Output the (X, Y) coordinate of the center of the cell containing the given text.  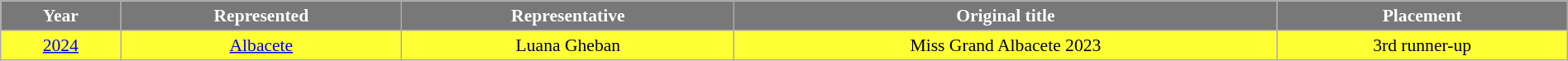
3rd runner-up (1422, 45)
Representative (568, 16)
Miss Grand Albacete 2023 (1006, 45)
2024 (61, 45)
Luana Gheban (568, 45)
Placement (1422, 16)
Represented (261, 16)
Original title (1006, 16)
Albacete (261, 45)
Year (61, 16)
